Search for the cell housing the specified text and yield its [X, Y] center coordinate. 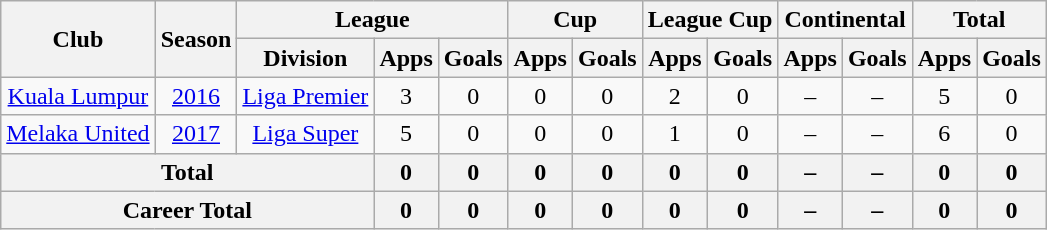
Cup [575, 20]
Season [196, 39]
Kuala Lumpur [78, 96]
League Cup [710, 20]
Career Total [188, 210]
Melaka United [78, 134]
6 [944, 134]
1 [674, 134]
3 [406, 96]
Liga Super [306, 134]
2017 [196, 134]
League [372, 20]
Club [78, 39]
2016 [196, 96]
Division [306, 58]
2 [674, 96]
Continental [845, 20]
Liga Premier [306, 96]
